For the text-containing cell, return its midpoint in (x, y) coordinate format. 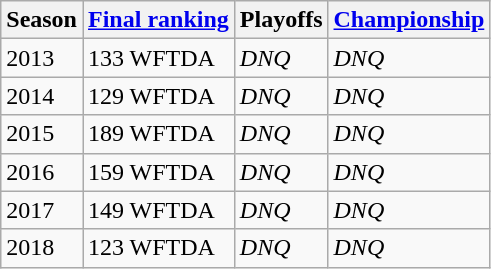
123 WFTDA (158, 248)
Championship (409, 20)
159 WFTDA (158, 172)
Playoffs (281, 20)
149 WFTDA (158, 210)
2018 (42, 248)
2016 (42, 172)
Final ranking (158, 20)
2015 (42, 134)
2017 (42, 210)
189 WFTDA (158, 134)
133 WFTDA (158, 58)
2013 (42, 58)
2014 (42, 96)
Season (42, 20)
129 WFTDA (158, 96)
